Detect which cell encompasses the target text, then output its [X, Y] center coordinate. 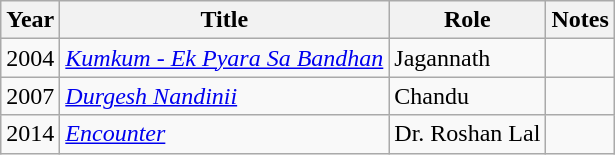
Durgesh Nandinii [224, 96]
Chandu [468, 96]
2004 [30, 58]
2014 [30, 134]
2007 [30, 96]
Encounter [224, 134]
Dr. Roshan Lal [468, 134]
Jagannath [468, 58]
Kumkum - Ek Pyara Sa Bandhan [224, 58]
Role [468, 20]
Title [224, 20]
Notes [580, 20]
Year [30, 20]
